From the cell containing the given text, extract its center point as [x, y] coordinate. 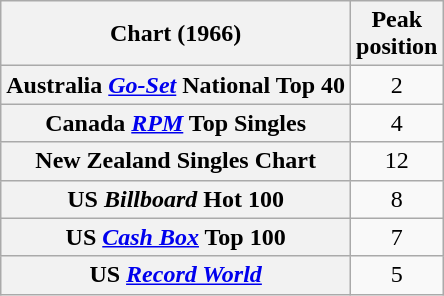
8 [397, 199]
Chart (1966) [176, 34]
Australia Go-Set National Top 40 [176, 85]
7 [397, 237]
Peakposition [397, 34]
Canada RPM Top Singles [176, 123]
12 [397, 161]
4 [397, 123]
5 [397, 275]
2 [397, 85]
US Billboard Hot 100 [176, 199]
New Zealand Singles Chart [176, 161]
US Record World [176, 275]
US Cash Box Top 100 [176, 237]
